Extract the [x, y] coordinate from the center of the cell holding the provided text.  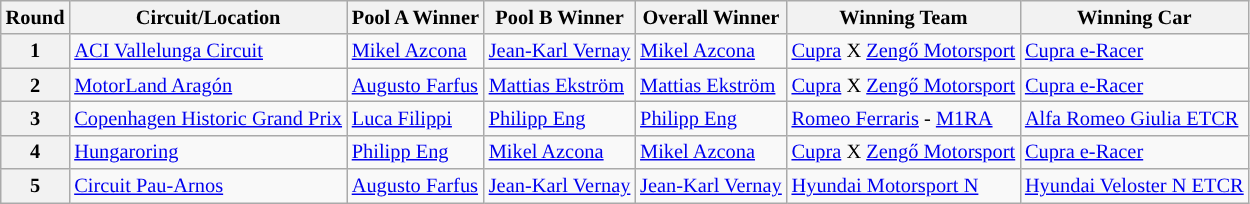
Round [36, 17]
2 [36, 85]
Circuit/Location [208, 17]
Winning Team [904, 17]
Copenhagen Historic Grand Prix [208, 118]
5 [36, 186]
Hyundai Motorsport N [904, 186]
Winning Car [1134, 17]
Overall Winner [710, 17]
Hyundai Veloster N ETCR [1134, 186]
Pool B Winner [560, 17]
Circuit Pau-Arnos [208, 186]
Pool A Winner [416, 17]
ACI Vallelunga Circuit [208, 51]
Romeo Ferraris - M1RA [904, 118]
4 [36, 152]
Luca Filippi [416, 118]
MotorLand Aragón [208, 85]
Hungaroring [208, 152]
Alfa Romeo Giulia ETCR [1134, 118]
3 [36, 118]
1 [36, 51]
